Locate the cell with the specified text and output its [X, Y] center coordinate. 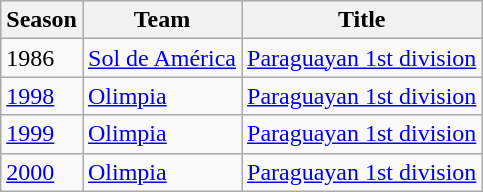
1986 [42, 58]
Season [42, 20]
1998 [42, 96]
2000 [42, 172]
Title [362, 20]
Team [162, 20]
Sol de América [162, 58]
1999 [42, 134]
